Find where the given text appears and provide that cell's center as (X, Y) coordinate. 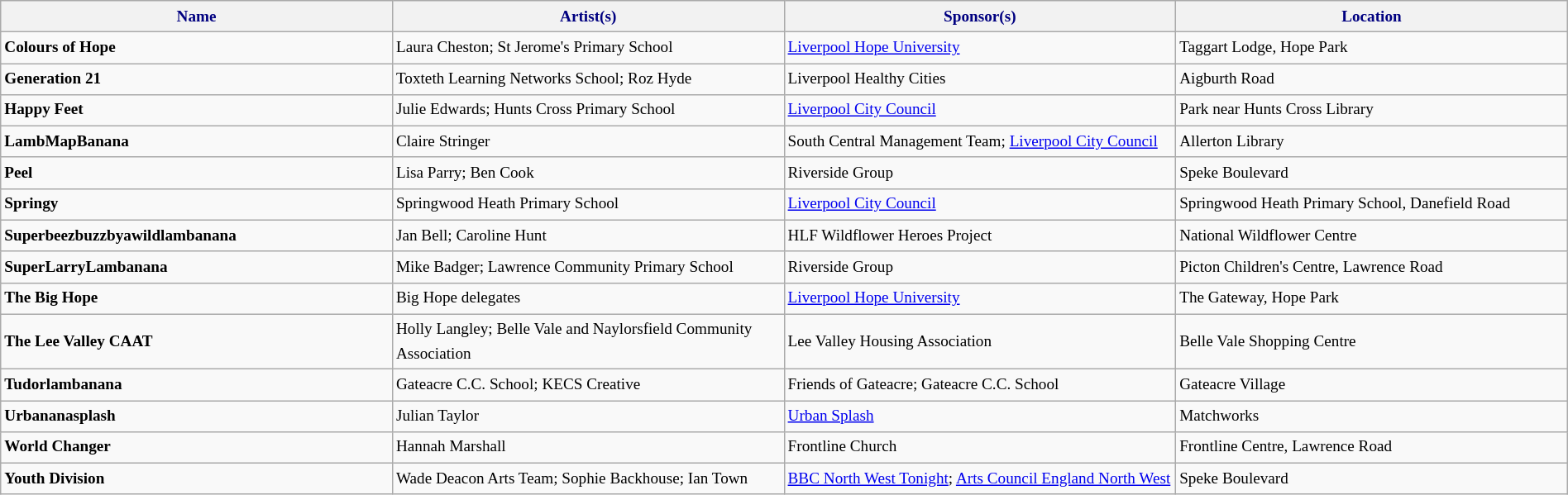
Hannah Marshall (588, 447)
Springy (197, 204)
LambMapBanana (197, 141)
National Wildflower Centre (1372, 236)
Tudorlambanana (197, 384)
The Big Hope (197, 298)
Toxteth Learning Networks School; Roz Hyde (588, 79)
Claire Stringer (588, 141)
Urbananasplash (197, 416)
Big Hope delegates (588, 298)
World Changer (197, 447)
Artist(s) (588, 17)
Holly Langley; Belle Vale and Naylorsfield Community Association (588, 342)
Mike Badger; Lawrence Community Primary School (588, 267)
Julian Taylor (588, 416)
Aigburth Road (1372, 79)
Peel (197, 173)
South Central Management Team; Liverpool City Council (980, 141)
Belle Vale Shopping Centre (1372, 342)
Springwood Heath Primary School, Danefield Road (1372, 204)
Lee Valley Housing Association (980, 342)
Gateacre C.C. School; KECS Creative (588, 384)
Youth Division (197, 478)
Julie Edwards; Hunts Cross Primary School (588, 110)
Lisa Parry; Ben Cook (588, 173)
SuperLarryLambanana (197, 267)
Taggart Lodge, Hope Park (1372, 47)
BBC North West Tonight; Arts Council England North West (980, 478)
The Gateway, Hope Park (1372, 298)
The Lee Valley CAAT (197, 342)
Name (197, 17)
Colours of Hope (197, 47)
Wade Deacon Arts Team; Sophie Backhouse; Ian Town (588, 478)
Park near Hunts Cross Library (1372, 110)
Jan Bell; Caroline Hunt (588, 236)
Happy Feet (197, 110)
HLF Wildflower Heroes Project (980, 236)
Friends of Gateacre; Gateacre C.C. School (980, 384)
Sponsor(s) (980, 17)
Generation 21 (197, 79)
Location (1372, 17)
Liverpool Healthy Cities (980, 79)
Matchworks (1372, 416)
Laura Cheston; St Jerome's Primary School (588, 47)
Frontline Centre, Lawrence Road (1372, 447)
Frontline Church (980, 447)
Allerton Library (1372, 141)
Urban Splash (980, 416)
Picton Children's Centre, Lawrence Road (1372, 267)
Superbeezbuzzbyawildlambanana (197, 236)
Springwood Heath Primary School (588, 204)
Gateacre Village (1372, 384)
